Extract the (X, Y) coordinate from the center of the cell holding the provided text.  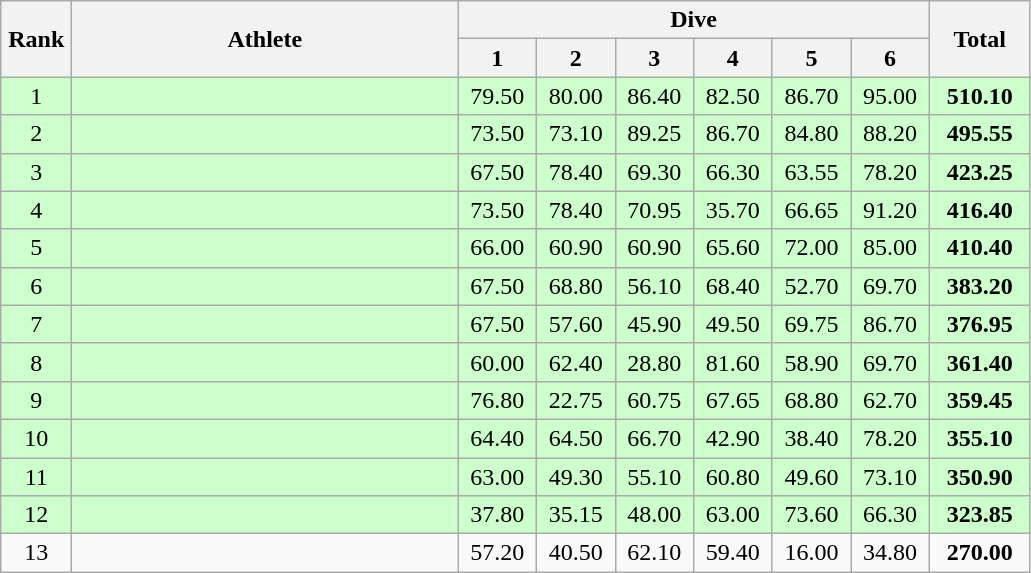
88.20 (890, 134)
66.00 (498, 248)
12 (36, 515)
Total (980, 39)
Athlete (265, 39)
66.70 (654, 438)
57.60 (576, 324)
10 (36, 438)
52.70 (812, 286)
62.70 (890, 400)
76.80 (498, 400)
62.40 (576, 362)
13 (36, 553)
86.40 (654, 96)
270.00 (980, 553)
376.95 (980, 324)
68.40 (734, 286)
350.90 (980, 477)
70.95 (654, 210)
85.00 (890, 248)
84.80 (812, 134)
82.50 (734, 96)
35.15 (576, 515)
35.70 (734, 210)
22.75 (576, 400)
45.90 (654, 324)
81.60 (734, 362)
91.20 (890, 210)
59.40 (734, 553)
9 (36, 400)
42.90 (734, 438)
55.10 (654, 477)
58.90 (812, 362)
383.20 (980, 286)
60.00 (498, 362)
60.80 (734, 477)
38.40 (812, 438)
Dive (694, 20)
49.30 (576, 477)
69.75 (812, 324)
69.30 (654, 172)
7 (36, 324)
60.75 (654, 400)
67.65 (734, 400)
359.45 (980, 400)
73.60 (812, 515)
361.40 (980, 362)
28.80 (654, 362)
62.10 (654, 553)
495.55 (980, 134)
Rank (36, 39)
510.10 (980, 96)
8 (36, 362)
323.85 (980, 515)
79.50 (498, 96)
423.25 (980, 172)
49.60 (812, 477)
11 (36, 477)
63.55 (812, 172)
49.50 (734, 324)
57.20 (498, 553)
34.80 (890, 553)
66.65 (812, 210)
16.00 (812, 553)
37.80 (498, 515)
64.50 (576, 438)
40.50 (576, 553)
64.40 (498, 438)
48.00 (654, 515)
355.10 (980, 438)
416.40 (980, 210)
80.00 (576, 96)
65.60 (734, 248)
410.40 (980, 248)
56.10 (654, 286)
95.00 (890, 96)
89.25 (654, 134)
72.00 (812, 248)
